For the text-containing cell, return its midpoint in (X, Y) coordinate format. 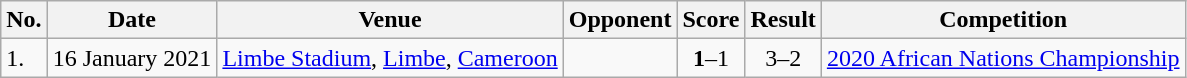
Result (783, 20)
No. (24, 20)
Date (132, 20)
Venue (390, 20)
1–1 (711, 58)
Competition (1003, 20)
2020 African Nations Championship (1003, 58)
Opponent (620, 20)
1. (24, 58)
3–2 (783, 58)
16 January 2021 (132, 58)
Score (711, 20)
Limbe Stadium, Limbe, Cameroon (390, 58)
